Extract the [x, y] coordinate from the center of the cell holding the provided text.  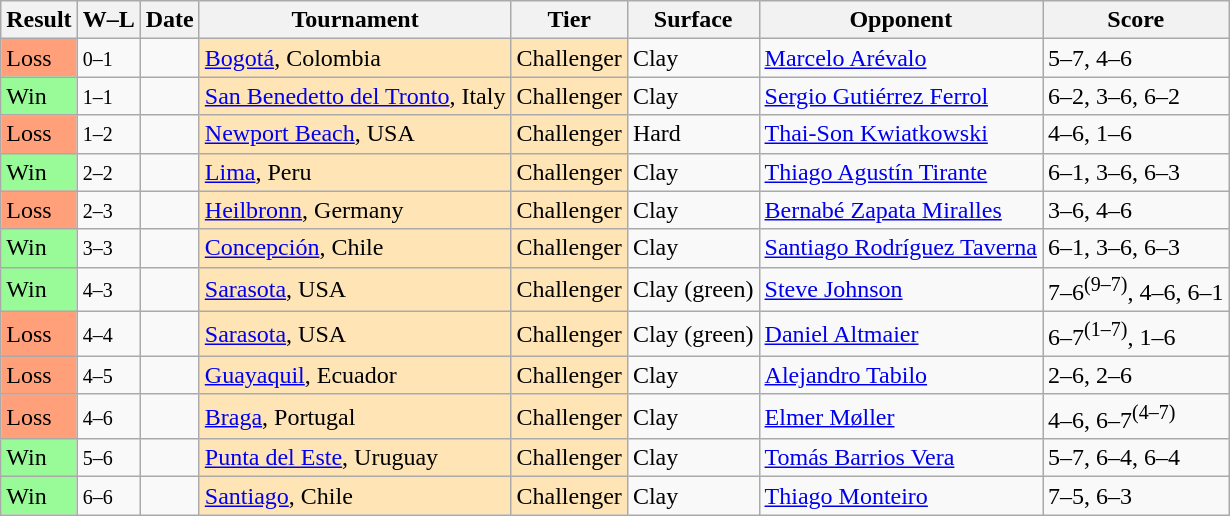
Opponent [901, 20]
Punta del Este, Uruguay [355, 458]
4–6 [108, 416]
Guayaquil, Ecuador [355, 375]
4–6, 1–6 [1136, 134]
Thai-Son Kwiatkowski [901, 134]
7–6(9–7), 4–6, 6–1 [1136, 290]
Heilbronn, Germany [355, 210]
Tomás Barrios Vera [901, 458]
San Benedetto del Tronto, Italy [355, 96]
1–2 [108, 134]
2–2 [108, 172]
1–1 [108, 96]
5–7, 4–6 [1136, 58]
4–3 [108, 290]
4–4 [108, 334]
Surface [693, 20]
Santiago Rodríguez Taverna [901, 248]
Bogotá, Colombia [355, 58]
Thiago Agustín Tirante [901, 172]
0–1 [108, 58]
Newport Beach, USA [355, 134]
4–5 [108, 375]
6–2, 3–6, 6–2 [1136, 96]
2–6, 2–6 [1136, 375]
Date [170, 20]
3–3 [108, 248]
Steve Johnson [901, 290]
6–7(1–7), 1–6 [1136, 334]
Marcelo Arévalo [901, 58]
Bernabé Zapata Miralles [901, 210]
Santiago, Chile [355, 496]
Hard [693, 134]
Score [1136, 20]
2–3 [108, 210]
Daniel Altmaier [901, 334]
W–L [108, 20]
Elmer Møller [901, 416]
Sergio Gutiérrez Ferrol [901, 96]
3–6, 4–6 [1136, 210]
5–7, 6–4, 6–4 [1136, 458]
6–6 [108, 496]
4–6, 6–7(4–7) [1136, 416]
Result [39, 20]
Braga, Portugal [355, 416]
Alejandro Tabilo [901, 375]
Concepción, Chile [355, 248]
5–6 [108, 458]
7–5, 6–3 [1136, 496]
Thiago Monteiro [901, 496]
Lima, Peru [355, 172]
Tournament [355, 20]
Tier [569, 20]
